Search for the cell housing the specified text and yield its (x, y) center coordinate. 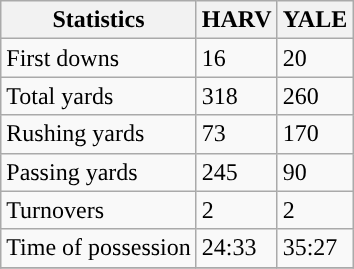
20 (315, 58)
Time of possession (99, 248)
Rushing yards (99, 134)
Turnovers (99, 210)
170 (315, 134)
245 (236, 172)
73 (236, 134)
YALE (315, 20)
35:27 (315, 248)
90 (315, 172)
Total yards (99, 96)
HARV (236, 20)
24:33 (236, 248)
Statistics (99, 20)
Passing yards (99, 172)
First downs (99, 58)
318 (236, 96)
16 (236, 58)
260 (315, 96)
